Extract the [X, Y] coordinate from the center of the cell holding the provided text.  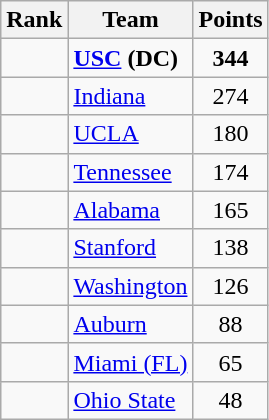
Indiana [130, 96]
174 [230, 172]
Auburn [130, 324]
Rank [34, 20]
65 [230, 362]
Washington [130, 286]
Tennessee [130, 172]
USC (DC) [130, 58]
Points [230, 20]
Stanford [130, 248]
Alabama [130, 210]
Miami (FL) [130, 362]
88 [230, 324]
Ohio State [130, 400]
138 [230, 248]
274 [230, 96]
126 [230, 286]
165 [230, 210]
UCLA [130, 134]
48 [230, 400]
180 [230, 134]
344 [230, 58]
Team [130, 20]
